Search for the cell housing the specified text and yield its [x, y] center coordinate. 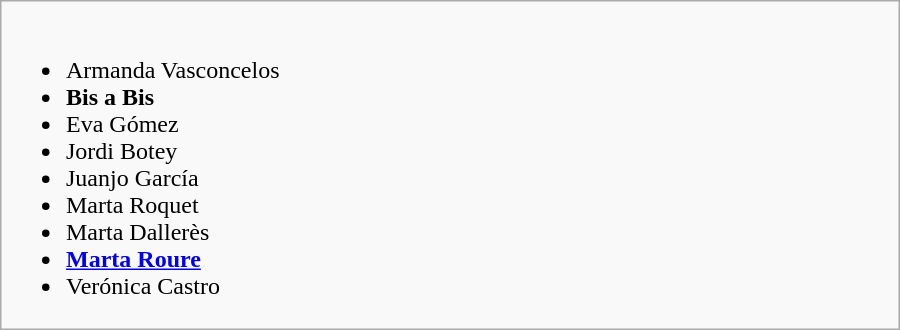
Armanda VasconcelosBis a BisEva GómezJordi BoteyJuanjo GarcíaMarta RoquetMarta DallerèsMarta RoureVerónica Castro [450, 166]
